Output the (x, y) coordinate of the center of the cell containing the given text.  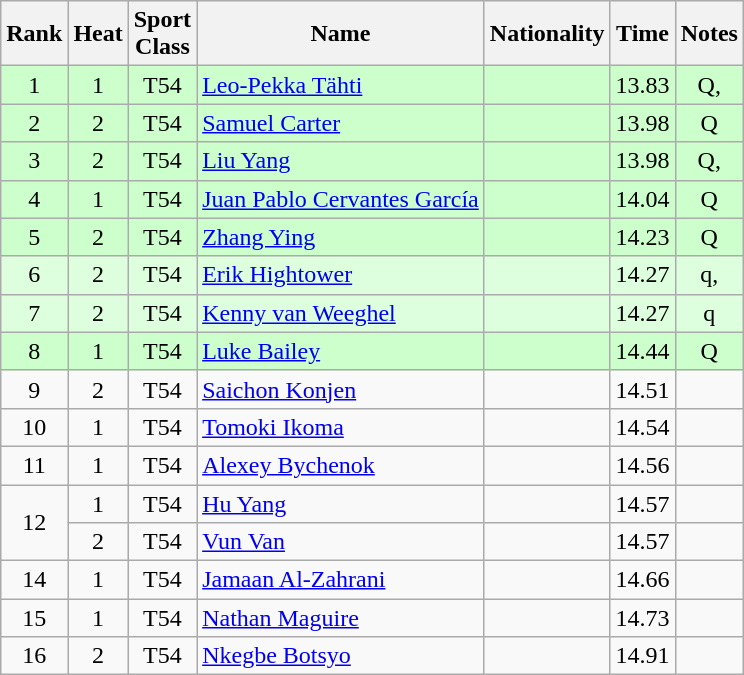
SportClass (162, 34)
Hu Yang (341, 503)
11 (34, 465)
5 (34, 237)
Luke Bailey (341, 351)
Time (642, 34)
10 (34, 427)
q (709, 313)
Nkegbe Botsyo (341, 656)
Leo-Pekka Tähti (341, 85)
Samuel Carter (341, 123)
3 (34, 161)
Juan Pablo Cervantes García (341, 199)
6 (34, 275)
9 (34, 389)
12 (34, 522)
14 (34, 580)
14.44 (642, 351)
Vun Van (341, 542)
14.66 (642, 580)
14.23 (642, 237)
Kenny van Weeghel (341, 313)
Liu Yang (341, 161)
Notes (709, 34)
7 (34, 313)
14.56 (642, 465)
Rank (34, 34)
14.73 (642, 618)
Saichon Konjen (341, 389)
8 (34, 351)
16 (34, 656)
13.83 (642, 85)
Alexey Bychenok (341, 465)
Tomoki Ikoma (341, 427)
14.54 (642, 427)
Zhang Ying (341, 237)
14.04 (642, 199)
Jamaan Al-Zahrani (341, 580)
Nationality (547, 34)
q, (709, 275)
15 (34, 618)
14.91 (642, 656)
Heat (98, 34)
Name (341, 34)
14.51 (642, 389)
4 (34, 199)
Nathan Maguire (341, 618)
Erik Hightower (341, 275)
